Capture the cell that displays the provided text and extract its (X, Y) central coordinate. 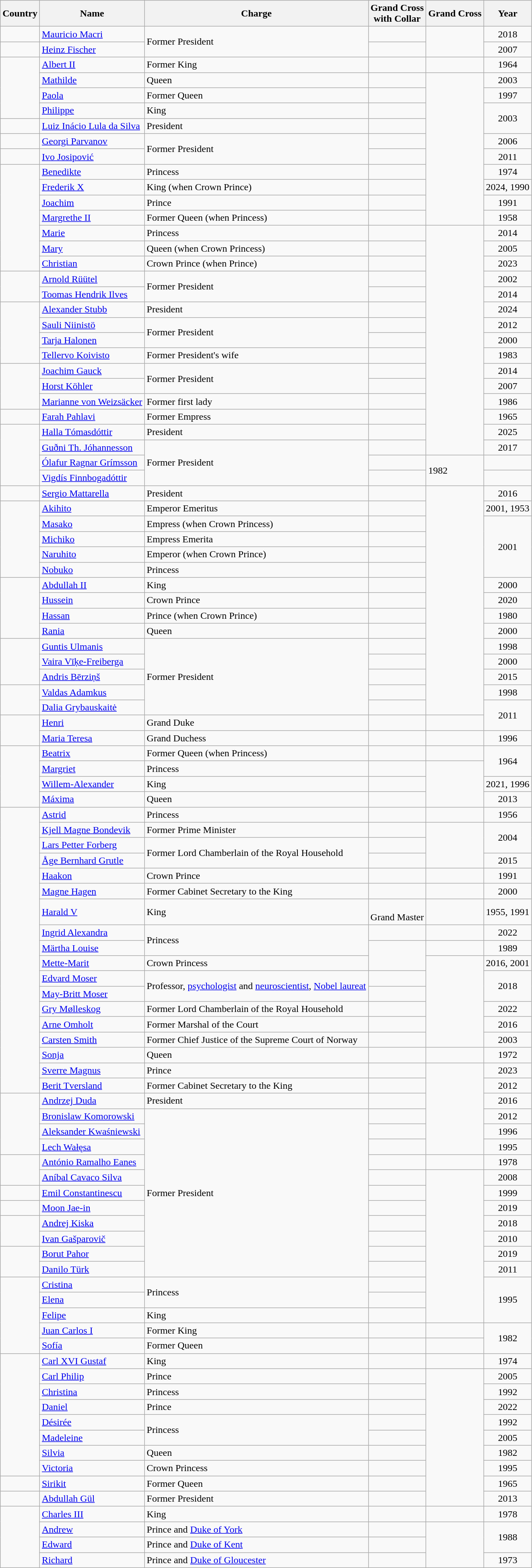
António Ramalho Eanes (92, 1162)
1997 (508, 95)
Aleksander Kwaśniewski (92, 1131)
Moon Jae-in (92, 1208)
Name (92, 14)
Joachim (92, 202)
Vaira Vīķe-Freiberga (92, 661)
Benedikte (92, 172)
Guðni Th. Jóhannesson (92, 447)
Grand Duchess (256, 738)
Magne Hagen (92, 891)
Farah Pahlavi (92, 417)
Prince and Duke of Kent (256, 1545)
Silvia (92, 1453)
1973 (508, 1560)
Sverre Magnus (92, 1070)
Harald V (92, 912)
1980 (508, 616)
Mette-Marit (92, 963)
Danilo Türk (92, 1269)
Ivan Gašparovič (92, 1239)
Cristina (92, 1285)
2021, 1996 (508, 784)
King (when Crown Prince) (256, 187)
Nobuko (92, 570)
Former Empress (256, 417)
1999 (508, 1193)
2017 (508, 447)
Georgi Parvanov (92, 141)
Dalia Grybauskaitė (92, 708)
Mary (92, 248)
Felipe (92, 1315)
Ólafur Ragnar Grímsson (92, 463)
Mauricio Macri (92, 34)
Valdas Adamkus (92, 692)
Charles III (92, 1514)
Astrid (92, 815)
Sofía (92, 1346)
Sirikit (92, 1484)
Emperor (when Crown Prince) (256, 554)
Former Chief Justice of the Supreme Court of Norway (256, 1040)
Elena (92, 1300)
Christian (92, 264)
Ivo Josipović (92, 156)
Willem-Alexander (92, 784)
2024 (508, 310)
Professor, psychologist and neuroscientist, Nobel laureat (256, 986)
Former Prime Minister (256, 830)
Carl XVI Gustaf (92, 1361)
May-Britt Moser (92, 994)
Rania (92, 631)
2010 (508, 1239)
Gry Mølleskog (92, 1009)
Hassan (92, 616)
Désirée (92, 1422)
1988 (508, 1537)
Halla Tómasdóttir (92, 432)
2004 (508, 837)
2024, 1990 (508, 187)
Edward (92, 1545)
Sauli Niinistö (92, 325)
Toomas Hendrik Ilves (92, 294)
Paola (92, 95)
Daniel (92, 1407)
1989 (508, 948)
1958 (508, 218)
Former Marshal of the Court (256, 1024)
Grand Duke (256, 723)
Lars Petter Forberg (92, 845)
Lech Wałęsa (92, 1147)
Tarja Halonen (92, 340)
Charge (256, 14)
Andrzej Duda (92, 1101)
1983 (508, 355)
Abdullah II (92, 585)
Arne Omholt (92, 1024)
Emperor Emeritus (256, 509)
2001, 1953 (508, 509)
Aníbal Cavaco Silva (92, 1177)
Märtha Louise (92, 948)
Akihito (92, 509)
Horst Köhler (92, 386)
Madeleine (92, 1437)
Former President's wife (256, 355)
Máxima (92, 799)
Carl Philip (92, 1376)
Kjell Magne Bondevik (92, 830)
Prince and Duke of Gloucester (256, 1560)
2001 (508, 547)
Maria Teresa (92, 738)
Luiz Inácio Lula da Silva (92, 126)
Grand Crosswith Collar (397, 14)
2020 (508, 600)
Abdullah Gül (92, 1499)
Christina (92, 1391)
Mathilde (92, 80)
Berit Tversland (92, 1086)
Victoria (92, 1468)
Edvard Moser (92, 979)
Sergio Mattarella (92, 493)
Bronislaw Komorowski (92, 1116)
Naruhito (92, 554)
Åge Bernhard Grutle (92, 860)
Beatrix (92, 753)
Haakon (92, 876)
Alexander Stubb (92, 310)
2002 (508, 279)
Juan Carlos I (92, 1330)
Heinz Fischer (92, 49)
Michiko (92, 539)
2008 (508, 1177)
Arnold Rüütel (92, 279)
Marianne von Weizsäcker (92, 401)
2006 (508, 141)
Albert II (92, 65)
Henri (92, 723)
Guntis Ulmanis (92, 646)
Margrethe II (92, 218)
1972 (508, 1055)
Frederik X (92, 187)
Marie (92, 233)
Prince (when Crown Prince) (256, 616)
Masako (92, 524)
1955, 1991 (508, 912)
Vigdís Finnbogadóttir (92, 478)
Year (508, 14)
1986 (508, 401)
Margriet (92, 769)
2016, 2001 (508, 963)
Grand Master (397, 912)
Grand Cross (455, 14)
Carsten Smith (92, 1040)
Andris Bērziņš (92, 677)
Hussein (92, 600)
Emil Constantinescu (92, 1193)
Country (20, 14)
Queen (when Crown Princess) (256, 248)
Empress (when Crown Princess) (256, 524)
Borut Pahor (92, 1254)
2025 (508, 432)
Empress Emerita (256, 539)
Andrew (92, 1529)
Joachim Gauck (92, 371)
Richard (92, 1560)
1956 (508, 815)
Ingrid Alexandra (92, 932)
Sonja (92, 1055)
Former first lady (256, 401)
Crown Prince (when Prince) (256, 264)
Prince and Duke of York (256, 1529)
Tellervo Koivisto (92, 355)
Philippe (92, 111)
Andrej Kiska (92, 1223)
